Provide the (X, Y) coordinate of the cell's center where the given text is located.  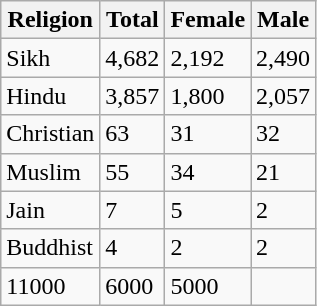
2,057 (284, 96)
32 (284, 134)
Total (132, 20)
1,800 (208, 96)
Female (208, 20)
2,192 (208, 58)
Jain (50, 210)
4 (132, 248)
Christian (50, 134)
Buddhist (50, 248)
2,490 (284, 58)
5000 (208, 286)
63 (132, 134)
31 (208, 134)
Muslim (50, 172)
34 (208, 172)
6000 (132, 286)
55 (132, 172)
21 (284, 172)
Hindu (50, 96)
4,682 (132, 58)
5 (208, 210)
Sikh (50, 58)
Religion (50, 20)
7 (132, 210)
Male (284, 20)
3,857 (132, 96)
11000 (50, 286)
